Extract the [x, y] coordinate from the center of the cell holding the provided text.  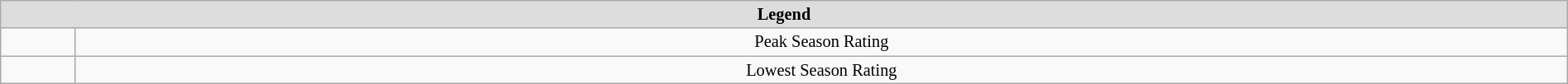
Legend [784, 14]
Peak Season Rating [821, 42]
Lowest Season Rating [821, 70]
